Pinpoint the cell where the given text exists, returning its [X, Y] midpoint coordinate. 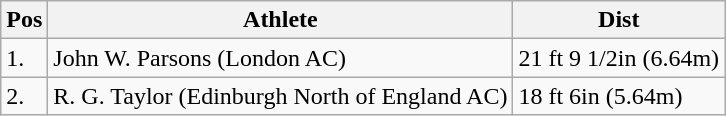
2. [24, 96]
Pos [24, 20]
Dist [619, 20]
21 ft 9 1/2in (6.64m) [619, 58]
R. G. Taylor (Edinburgh North of England AC) [280, 96]
18 ft 6in (5.64m) [619, 96]
1. [24, 58]
John W. Parsons (London AC) [280, 58]
Athlete [280, 20]
